Pinpoint the cell where the given text exists, returning its (x, y) midpoint coordinate. 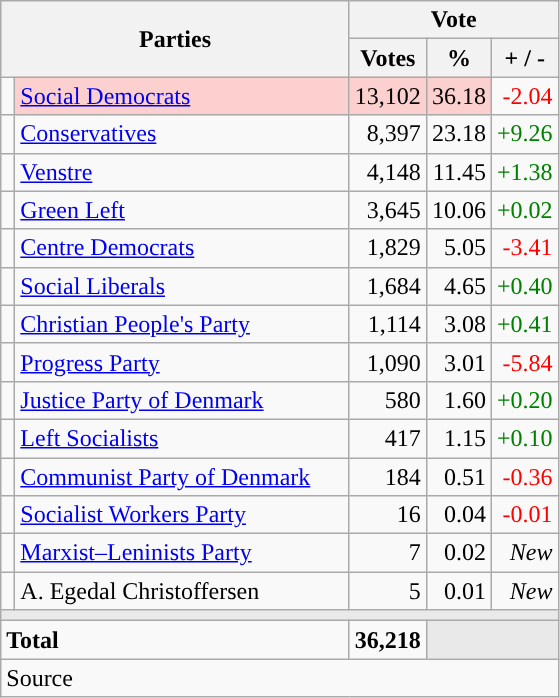
0.01 (458, 591)
-0.01 (524, 515)
0.51 (458, 477)
23.18 (458, 134)
% (458, 58)
16 (388, 515)
-3.41 (524, 248)
Parties (176, 39)
3,645 (388, 210)
0.04 (458, 515)
4,148 (388, 172)
+0.40 (524, 286)
417 (388, 438)
Conservatives (182, 134)
Votes (388, 58)
+0.20 (524, 400)
1,114 (388, 324)
Left Socialists (182, 438)
Marxist–Leninists Party (182, 553)
5 (388, 591)
36,218 (388, 640)
Source (280, 678)
7 (388, 553)
Centre Democrats (182, 248)
184 (388, 477)
+1.38 (524, 172)
Justice Party of Denmark (182, 400)
5.05 (458, 248)
Total (176, 640)
36.18 (458, 96)
4.65 (458, 286)
13,102 (388, 96)
+0.02 (524, 210)
Social Democrats (182, 96)
-0.36 (524, 477)
Vote (454, 20)
1.60 (458, 400)
10.06 (458, 210)
Socialist Workers Party (182, 515)
3.08 (458, 324)
11.45 (458, 172)
Christian People's Party (182, 324)
Green Left (182, 210)
Progress Party (182, 362)
-5.84 (524, 362)
-2.04 (524, 96)
Communist Party of Denmark (182, 477)
1,829 (388, 248)
+0.10 (524, 438)
3.01 (458, 362)
+0.41 (524, 324)
8,397 (388, 134)
1,090 (388, 362)
A. Egedal Christoffersen (182, 591)
+9.26 (524, 134)
Venstre (182, 172)
1.15 (458, 438)
0.02 (458, 553)
Social Liberals (182, 286)
+ / - (524, 58)
580 (388, 400)
1,684 (388, 286)
